Pinpoint the cell where the given text exists, returning its [X, Y] midpoint coordinate. 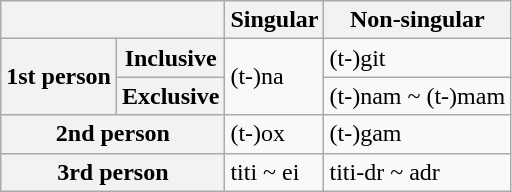
(t-)na [274, 77]
1st person [59, 77]
Inclusive [170, 58]
3rd person [113, 172]
titi ~ ei [274, 172]
Non-singular [418, 20]
(t-)ox [274, 134]
(t-)git [418, 58]
Exclusive [170, 96]
2nd person [113, 134]
(t-)gam [418, 134]
Singular [274, 20]
(t-)nam ~ (t-)mam [418, 96]
titi-dr ~ adr [418, 172]
